Return the [X, Y] coordinate for the center point of the cell that contains the specified text.  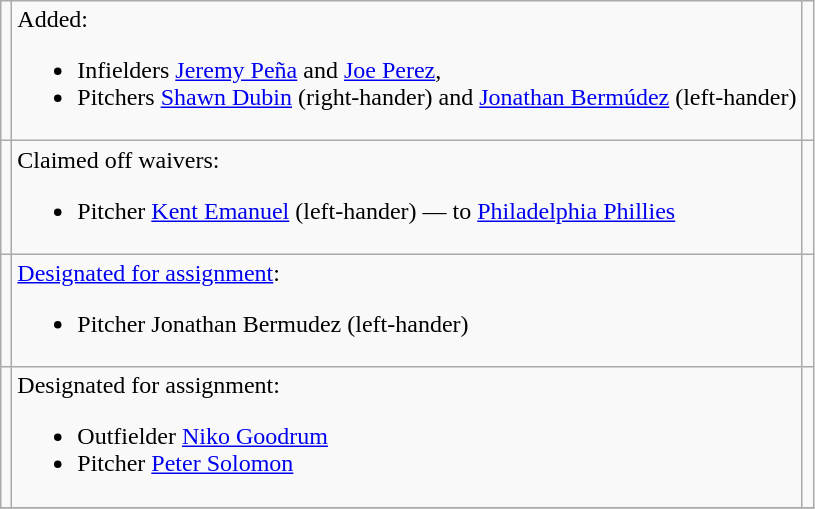
Designated for assignment:Pitcher Jonathan Bermudez (left-hander) [407, 310]
Designated for assignment:Outfielder Niko GoodrumPitcher Peter Solomon [407, 437]
Added:Infielders Jeremy Peña and Joe Perez,Pitchers Shawn Dubin (right-hander) and Jonathan Bermúdez (left-hander) [407, 71]
Claimed off waivers:Pitcher Kent Emanuel (left-hander) — to Philadelphia Phillies [407, 198]
